Search for the cell housing the specified text and yield its [x, y] center coordinate. 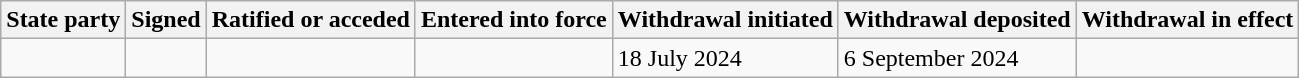
Withdrawal initiated [725, 20]
Entered into force [514, 20]
State party [64, 20]
Ratified or acceded [310, 20]
Withdrawal in effect [1188, 20]
18 July 2024 [725, 58]
Signed [166, 20]
6 September 2024 [957, 58]
Withdrawal deposited [957, 20]
